Identify which cell holds the provided text, then report its [x, y] central coordinate. 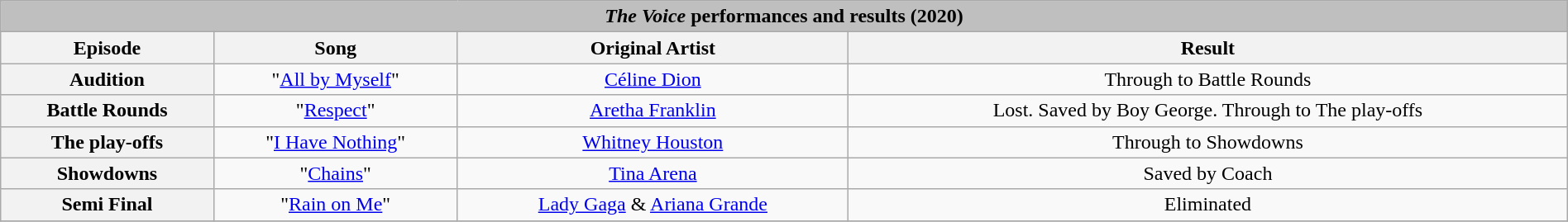
"Rain on Me" [336, 205]
Tina Arena [653, 173]
Semi Final [108, 205]
Céline Dion [653, 79]
Showdowns [108, 173]
Eliminated [1208, 205]
Episode [108, 48]
The Voice performances and results (2020) [784, 17]
Aretha Franklin [653, 111]
"I Have Nothing" [336, 142]
Through to Battle Rounds [1208, 79]
Through to Showdowns [1208, 142]
Audition [108, 79]
The play-offs [108, 142]
Lady Gaga & Ariana Grande [653, 205]
Battle Rounds [108, 111]
Whitney Houston [653, 142]
"All by Myself" [336, 79]
Original Artist [653, 48]
Saved by Coach [1208, 173]
Song [336, 48]
"Respect" [336, 111]
Result [1208, 48]
"Chains" [336, 173]
Lost. Saved by Boy George. Through to The play-offs [1208, 111]
